Identify which cell holds the provided text, then report its [x, y] central coordinate. 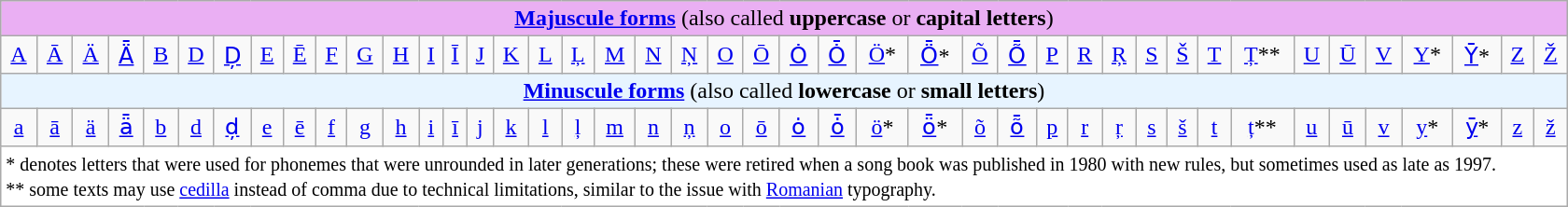
Ȱ [836, 55]
õ [980, 127]
ō [762, 127]
Š [1182, 55]
ȳ* [1477, 127]
ȯ [799, 127]
G [366, 55]
ā [54, 127]
Ȫ* [935, 55]
ȫ* [935, 127]
Ț** [1263, 55]
ǟ [125, 127]
ä [91, 127]
y* [1428, 127]
i [431, 127]
N [653, 55]
B [161, 55]
O [726, 55]
Ȳ* [1477, 55]
Ǟ [125, 55]
j [481, 127]
E [267, 55]
e [267, 127]
ī [455, 127]
F [332, 55]
Õ [980, 55]
v [1383, 127]
u [1312, 127]
m [615, 127]
Ä [91, 55]
t [1215, 127]
r [1085, 127]
M [615, 55]
p [1053, 127]
b [161, 127]
Z [1518, 55]
I [431, 55]
Ž [1550, 55]
ö* [883, 127]
R [1085, 55]
ļ [579, 127]
D̦ [231, 55]
H [401, 55]
k [511, 127]
o [726, 127]
ŗ [1120, 127]
ț** [1263, 127]
ž [1550, 127]
J [481, 55]
Ŗ [1120, 55]
Ö* [883, 55]
Ņ [689, 55]
z [1518, 127]
Y* [1428, 55]
Ȯ [799, 55]
a [19, 127]
ū [1348, 127]
š [1182, 127]
n [653, 127]
T [1215, 55]
A [19, 55]
Minuscule forms (also called lowercase or small letters) [784, 90]
ņ [689, 127]
S [1152, 55]
V [1383, 55]
Ā [54, 55]
Ē [301, 55]
Majuscule forms (also called uppercase or capital letters) [784, 19]
Ļ [579, 55]
Ū [1348, 55]
Ī [455, 55]
f [332, 127]
K [511, 55]
ȱ [836, 127]
D [196, 55]
Ō [762, 55]
d̦ [231, 127]
h [401, 127]
Ȭ [1017, 55]
g [366, 127]
ē [301, 127]
L [545, 55]
U [1312, 55]
s [1152, 127]
ȭ [1017, 127]
d [196, 127]
l [545, 127]
P [1053, 55]
